Return the [x, y] coordinate for the center point of the cell that contains the specified text.  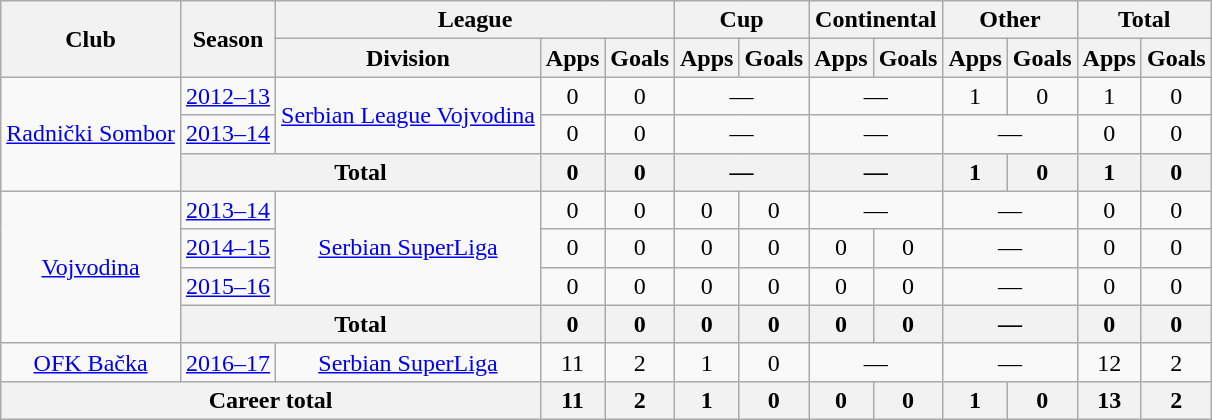
Serbian League Vojvodina [408, 115]
13 [1109, 400]
League [476, 20]
Cup [742, 20]
12 [1109, 362]
2016–17 [228, 362]
Season [228, 39]
Division [408, 58]
Vojvodina [91, 267]
Other [1010, 20]
2014–15 [228, 248]
Career total [271, 400]
Radnički Sombor [91, 134]
Continental [876, 20]
2015–16 [228, 286]
OFK Bačka [91, 362]
2012–13 [228, 96]
Club [91, 39]
